Detect which cell encompasses the target text, then output its (X, Y) center coordinate. 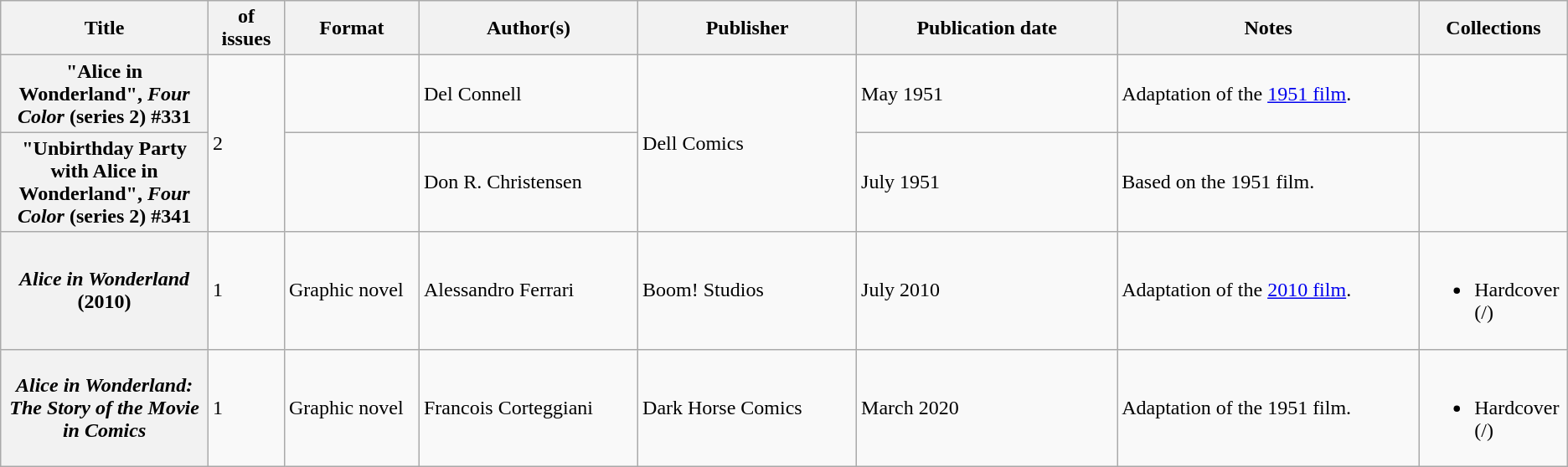
Format (352, 28)
Publisher (747, 28)
Don R. Christensen (528, 182)
Alice in Wonderland (2010) (105, 290)
2 (246, 144)
Based on the 1951 film. (1268, 182)
Dark Horse Comics (747, 408)
Dell Comics (747, 144)
July 1951 (987, 182)
Alessandro Ferrari (528, 290)
March 2020 (987, 408)
Alice in Wonderland: The Story of the Movie in Comics (105, 408)
of issues (246, 28)
Publication date (987, 28)
Del Connell (528, 94)
May 1951 (987, 94)
"Alice in Wonderland", Four Color (series 2) #331 (105, 94)
Francois Corteggiani (528, 408)
Boom! Studios (747, 290)
Adaptation of the 2010 film. (1268, 290)
Notes (1268, 28)
Author(s) (528, 28)
Title (105, 28)
July 2010 (987, 290)
"Unbirthday Party with Alice in Wonderland", Four Color (series 2) #341 (105, 182)
Collections (1494, 28)
